Search for the cell housing the specified text and yield its (X, Y) center coordinate. 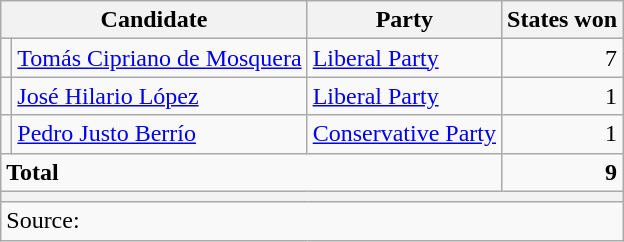
José Hilario López (160, 96)
9 (562, 172)
States won (562, 20)
Candidate (154, 20)
7 (562, 58)
Conservative Party (404, 134)
Pedro Justo Berrío (160, 134)
Source: (312, 221)
Total (252, 172)
Party (404, 20)
Tomás Cipriano de Mosquera (160, 58)
